Locate the cell with the specified text and output its (X, Y) center coordinate. 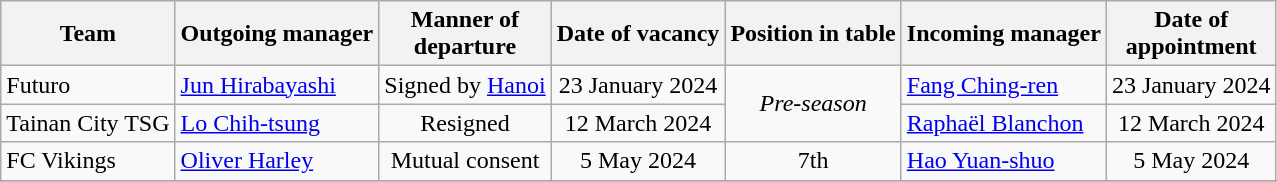
Manner ofdeparture (465, 34)
Futuro (88, 85)
Fang Ching-ren (1004, 85)
Date of vacancy (638, 34)
Incoming manager (1004, 34)
Pre-season (813, 104)
Position in table (813, 34)
Jun Hirabayashi (277, 85)
Lo Chih-tsung (277, 123)
7th (813, 161)
Tainan City TSG (88, 123)
Mutual consent (465, 161)
Team (88, 34)
FC Vikings (88, 161)
Raphaël Blanchon (1004, 123)
Outgoing manager (277, 34)
Date ofappointment (1191, 34)
Resigned (465, 123)
Hao Yuan-shuo (1004, 161)
Oliver Harley (277, 161)
Signed by Hanoi (465, 85)
